Output the (x, y) coordinate of the center of the cell containing the given text.  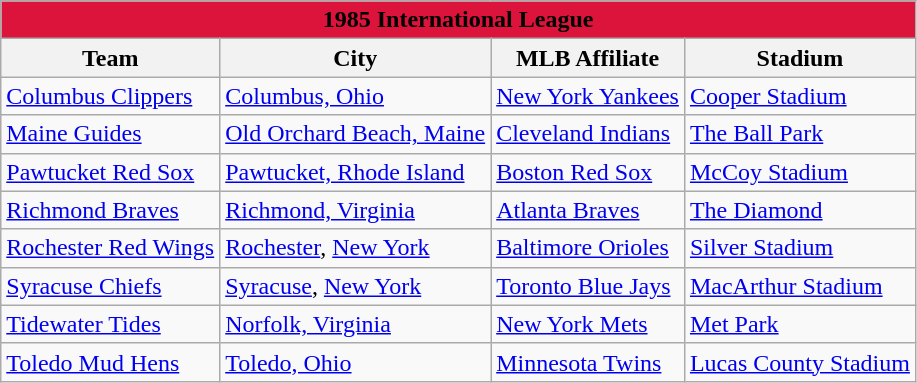
Atlanta Braves (588, 210)
New York Yankees (588, 96)
Silver Stadium (800, 248)
Lucas County Stadium (800, 362)
Tidewater Tides (110, 324)
Boston Red Sox (588, 172)
Columbus Clippers (110, 96)
Team (110, 58)
McCoy Stadium (800, 172)
Maine Guides (110, 134)
Rochester, New York (356, 248)
MacArthur Stadium (800, 286)
New York Mets (588, 324)
Cooper Stadium (800, 96)
The Ball Park (800, 134)
Met Park (800, 324)
1985 International League (458, 20)
City (356, 58)
Pawtucket, Rhode Island (356, 172)
Baltimore Orioles (588, 248)
Old Orchard Beach, Maine (356, 134)
Pawtucket Red Sox (110, 172)
Toronto Blue Jays (588, 286)
The Diamond (800, 210)
Syracuse Chiefs (110, 286)
Stadium (800, 58)
Toledo Mud Hens (110, 362)
Richmond, Virginia (356, 210)
Syracuse, New York (356, 286)
Toledo, Ohio (356, 362)
Columbus, Ohio (356, 96)
Richmond Braves (110, 210)
Minnesota Twins (588, 362)
Cleveland Indians (588, 134)
MLB Affiliate (588, 58)
Norfolk, Virginia (356, 324)
Rochester Red Wings (110, 248)
